Output the (X, Y) coordinate of the center of the cell containing the given text.  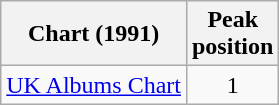
UK Albums Chart (94, 85)
1 (232, 85)
Chart (1991) (94, 34)
Peakposition (232, 34)
